Return [x, y] of the center of cell containing provided text 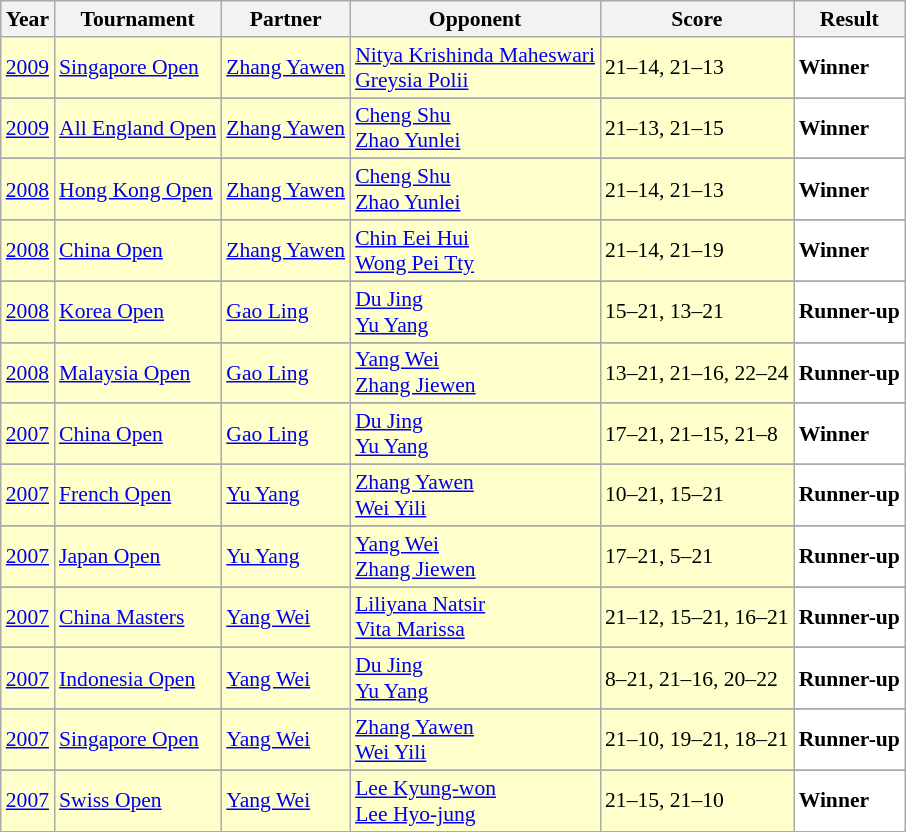
21–10, 19–21, 18–21 [697, 740]
21–14, 21–19 [697, 250]
10–21, 15–21 [697, 496]
Tournament [138, 19]
Korea Open [138, 312]
Swiss Open [138, 800]
Score [697, 19]
Chin Eei Hui Wong Pei Tty [475, 250]
15–21, 13–21 [697, 312]
Partner [286, 19]
17–21, 21–15, 21–8 [697, 434]
Hong Kong Open [138, 190]
13–21, 21–16, 22–24 [697, 372]
Japan Open [138, 556]
Opponent [475, 19]
8–21, 21–16, 20–22 [697, 678]
Nitya Krishinda Maheswari Greysia Polii [475, 68]
Lee Kyung-won Lee Hyo-jung [475, 800]
21–12, 15–21, 16–21 [697, 618]
China Masters [138, 618]
All England Open [138, 128]
Result [850, 19]
French Open [138, 496]
17–21, 5–21 [697, 556]
Indonesia Open [138, 678]
21–15, 21–10 [697, 800]
Liliyana Natsir Vita Marissa [475, 618]
21–13, 21–15 [697, 128]
Malaysia Open [138, 372]
Year [28, 19]
